Search for the cell housing the specified text and yield its [X, Y] center coordinate. 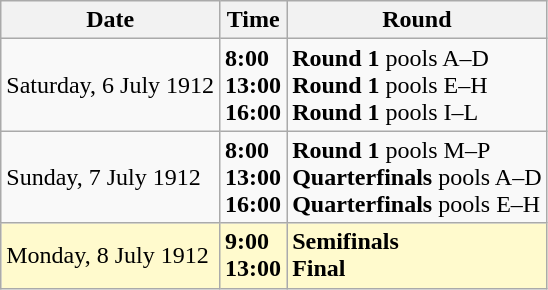
Date [110, 20]
Monday, 8 July 1912 [110, 256]
Sunday, 7 July 1912 [110, 177]
Round 1 pools A–DRound 1 pools E–HRound 1 pools I–L [417, 85]
Round [417, 20]
Round 1 pools M–PQuarterfinals pools A–DQuarterfinals pools E–H [417, 177]
Time [254, 20]
Saturday, 6 July 1912 [110, 85]
SemifinalsFinal [417, 256]
9:0013:00 [254, 256]
